Capture the cell that displays the provided text and extract its [X, Y] central coordinate. 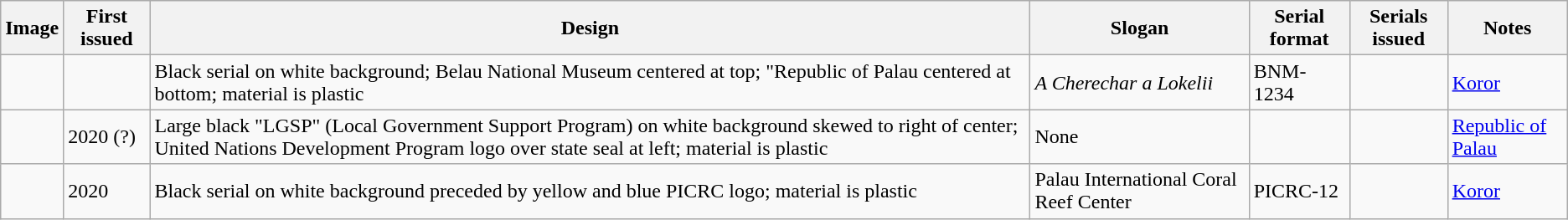
None [1139, 137]
2020 (?) [107, 137]
2020 [107, 191]
BNM-1234 [1299, 82]
Notes [1508, 28]
Black serial on white background preceded by yellow and blue PICRC logo; material is plastic [590, 191]
Black serial on white background; Belau National Museum centered at top; "Republic of Palau centered at bottom; material is plastic [590, 82]
Serial format [1299, 28]
Serials issued [1399, 28]
Design [590, 28]
First issued [107, 28]
PICRC-12 [1299, 191]
Republic of Palau [1508, 137]
Slogan [1139, 28]
Image [32, 28]
A Cherechar a Lokelii [1139, 82]
Palau International Coral Reef Center [1139, 191]
